Locate the cell with the specified text and output its (x, y) center coordinate. 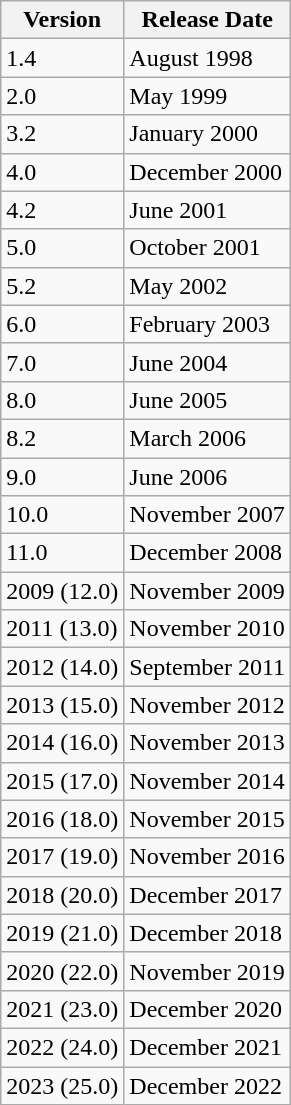
2012 (14.0) (62, 667)
November 2013 (208, 743)
November 2016 (208, 857)
November 2014 (208, 781)
6.0 (62, 324)
11.0 (62, 553)
May 2002 (208, 286)
10.0 (62, 515)
4.0 (62, 172)
2016 (18.0) (62, 819)
November 2019 (208, 971)
January 2000 (208, 134)
November 2007 (208, 515)
November 2012 (208, 705)
December 2008 (208, 553)
2020 (22.0) (62, 971)
February 2003 (208, 324)
March 2006 (208, 438)
September 2011 (208, 667)
9.0 (62, 477)
2019 (21.0) (62, 933)
8.0 (62, 400)
June 2005 (208, 400)
2018 (20.0) (62, 895)
2.0 (62, 96)
2011 (13.0) (62, 629)
December 2018 (208, 933)
2013 (15.0) (62, 705)
Version (62, 20)
Release Date (208, 20)
December 2022 (208, 1085)
August 1998 (208, 58)
7.0 (62, 362)
2014 (16.0) (62, 743)
October 2001 (208, 248)
June 2004 (208, 362)
November 2010 (208, 629)
May 1999 (208, 96)
8.2 (62, 438)
5.0 (62, 248)
2017 (19.0) (62, 857)
5.2 (62, 286)
December 2020 (208, 1009)
3.2 (62, 134)
2009 (12.0) (62, 591)
November 2009 (208, 591)
1.4 (62, 58)
December 2000 (208, 172)
2021 (23.0) (62, 1009)
2015 (17.0) (62, 781)
June 2001 (208, 210)
December 2021 (208, 1047)
2022 (24.0) (62, 1047)
June 2006 (208, 477)
November 2015 (208, 819)
4.2 (62, 210)
December 2017 (208, 895)
2023 (25.0) (62, 1085)
